Scan for the cell matching the given text and deliver its (X, Y) coordinate at center. 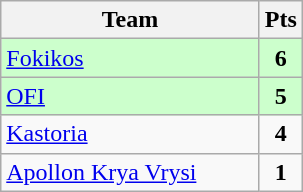
5 (280, 96)
6 (280, 58)
Apollon Krya Vrysi (130, 172)
1 (280, 172)
Kastoria (130, 134)
Pts (280, 20)
Fokikos (130, 58)
Team (130, 20)
OFI (130, 96)
4 (280, 134)
